From the cell containing the given text, extract its center point as [X, Y] coordinate. 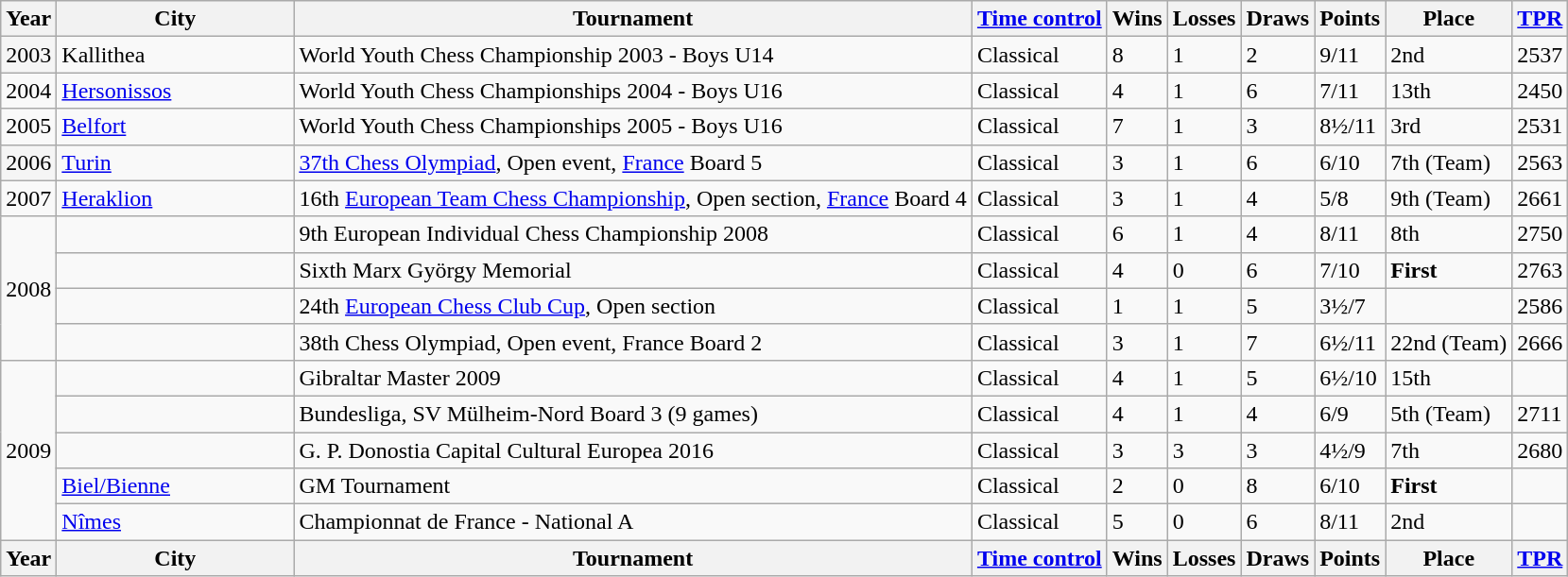
9th (Team) [1449, 198]
World Youth Chess Championships 2004 - Boys U16 [633, 91]
Hersonissos [176, 91]
2007 [28, 198]
2531 [1541, 127]
2005 [28, 127]
6/9 [1350, 414]
GM Tournament [633, 486]
2006 [28, 162]
Nîmes [176, 522]
8th [1449, 234]
6½/11 [1350, 342]
8½/11 [1350, 127]
37th Chess Olympiad, Open event, France Board 5 [633, 162]
Heraklion [176, 198]
2009 [28, 450]
2711 [1541, 414]
7/11 [1350, 91]
13th [1449, 91]
2537 [1541, 55]
5/8 [1350, 198]
Gibraltar Master 2009 [633, 378]
7th (Team) [1449, 162]
G. P. Donostia Capital Cultural Europea 2016 [633, 450]
World Youth Chess Championships 2005 - Boys U16 [633, 127]
24th European Chess Club Cup, Open section [633, 306]
Biel/Bienne [176, 486]
Kallithea [176, 55]
15th [1449, 378]
9/11 [1350, 55]
World Youth Chess Championship 2003 - Boys U14 [633, 55]
3½/7 [1350, 306]
9th European Individual Chess Championship 2008 [633, 234]
22nd (Team) [1449, 342]
2004 [28, 91]
Championnat de France - National A [633, 522]
16th European Team Chess Championship, Open section, France Board 4 [633, 198]
2661 [1541, 198]
5th (Team) [1449, 414]
2003 [28, 55]
Belfort [176, 127]
2563 [1541, 162]
38th Chess Olympiad, Open event, France Board 2 [633, 342]
2586 [1541, 306]
2666 [1541, 342]
7/10 [1350, 270]
Turin [176, 162]
7th [1449, 450]
4½/9 [1350, 450]
Sixth Marx György Memorial [633, 270]
2680 [1541, 450]
2763 [1541, 270]
2450 [1541, 91]
3rd [1449, 127]
2008 [28, 288]
2750 [1541, 234]
6½/10 [1350, 378]
Bundesliga, SV Mülheim-Nord Board 3 (9 games) [633, 414]
